From the cell containing the given text, extract its center point as (X, Y) coordinate. 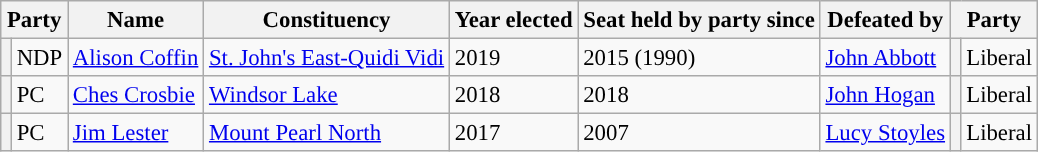
Constituency (327, 20)
Name (136, 20)
St. John's East-Quidi Vidi (327, 58)
2019 (513, 58)
2015 (1990) (699, 58)
Year elected (513, 20)
NDP (39, 58)
2017 (513, 133)
2007 (699, 133)
Jim Lester (136, 133)
Lucy Stoyles (885, 133)
Mount Pearl North (327, 133)
John Hogan (885, 95)
Seat held by party since (699, 20)
Defeated by (885, 20)
Ches Crosbie (136, 95)
Windsor Lake (327, 95)
Alison Coffin (136, 58)
John Abbott (885, 58)
